Find where the given text appears and provide that cell's center as [X, Y] coordinate. 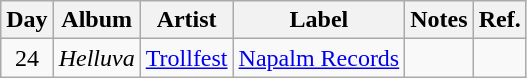
Day [27, 20]
Trollfest [186, 58]
Ref. [500, 20]
Album [96, 20]
Notes [439, 20]
24 [27, 58]
Label [319, 20]
Napalm Records [319, 58]
Helluva [96, 58]
Artist [186, 20]
